Locate the cell with the specified text and output its [x, y] center coordinate. 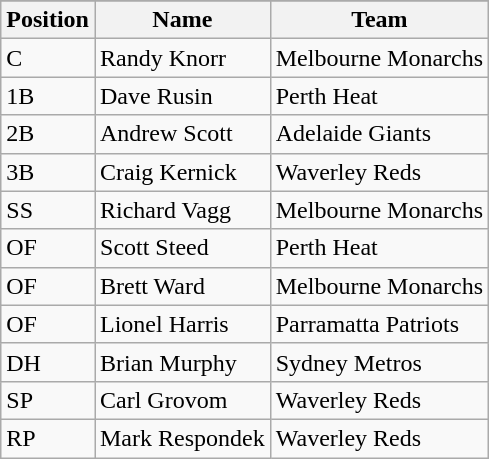
2B [48, 134]
Andrew Scott [182, 134]
Randy Knorr [182, 58]
Brett Ward [182, 286]
Dave Rusin [182, 96]
Parramatta Patriots [379, 324]
DH [48, 362]
Position [48, 20]
Sydney Metros [379, 362]
RP [48, 438]
SP [48, 400]
Richard Vagg [182, 210]
SS [48, 210]
Brian Murphy [182, 362]
Carl Grovom [182, 400]
1B [48, 96]
C [48, 58]
Mark Respondek [182, 438]
Team [379, 20]
3B [48, 172]
Craig Kernick [182, 172]
Adelaide Giants [379, 134]
Name [182, 20]
Lionel Harris [182, 324]
Scott Steed [182, 248]
